Output the [x, y] coordinate of the center of the cell containing the given text.  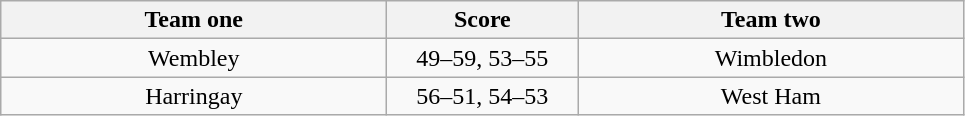
56–51, 54–53 [482, 96]
Team two [771, 20]
Score [482, 20]
49–59, 53–55 [482, 58]
West Ham [771, 96]
Harringay [194, 96]
Team one [194, 20]
Wembley [194, 58]
Wimbledon [771, 58]
